Search for the cell housing the specified text and yield its [X, Y] center coordinate. 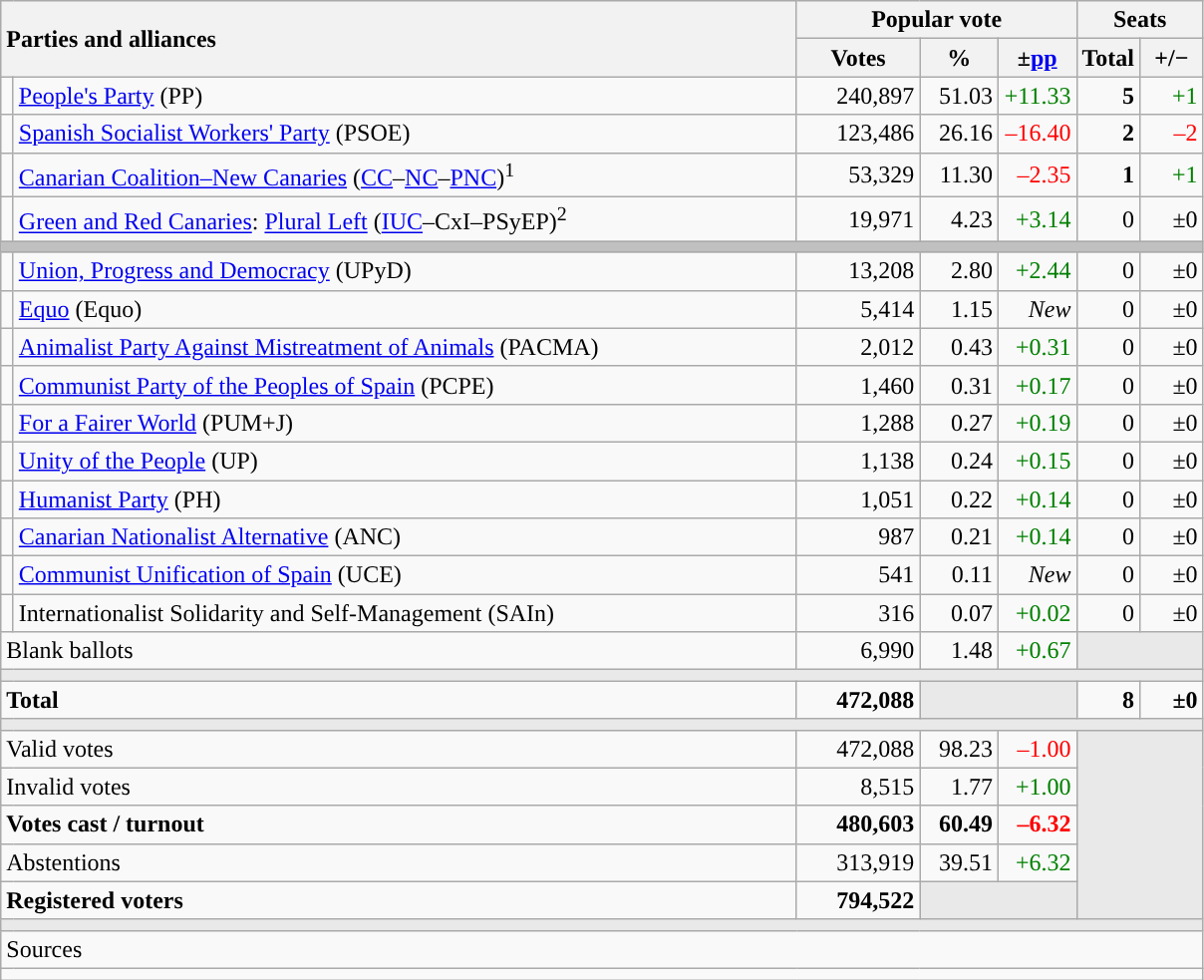
4.23 [959, 219]
1,051 [858, 499]
123,486 [858, 134]
% [959, 58]
Sources [602, 949]
53,329 [858, 175]
2 [1108, 134]
26.16 [959, 134]
0.11 [959, 575]
Registered voters [399, 900]
1,138 [858, 461]
13,208 [858, 271]
Internationalist Solidarity and Self-Management (SAIn) [405, 613]
Votes [858, 58]
0.22 [959, 499]
8,515 [858, 787]
1 [1108, 175]
Equo (Equo) [405, 309]
1.77 [959, 787]
+0.02 [1037, 613]
–6.32 [1037, 824]
1.15 [959, 309]
Communist Unification of Spain (UCE) [405, 575]
Popular vote [937, 20]
+6.32 [1037, 862]
0.31 [959, 385]
313,919 [858, 862]
Seats [1140, 20]
51.03 [959, 96]
Animalist Party Against Mistreatment of Animals (PACMA) [405, 347]
1.48 [959, 651]
240,897 [858, 96]
+11.33 [1037, 96]
5 [1108, 96]
5,414 [858, 309]
0.43 [959, 347]
Unity of the People (UP) [405, 461]
+3.14 [1037, 219]
±pp [1037, 58]
+0.15 [1037, 461]
For a Fairer World (PUM+J) [405, 423]
0.21 [959, 537]
Blank ballots [399, 651]
Union, Progress and Democracy (UPyD) [405, 271]
1,460 [858, 385]
+0.67 [1037, 651]
+0.31 [1037, 347]
–2.35 [1037, 175]
Green and Red Canaries: Plural Left (IUC–CxI–PSyEP)2 [405, 219]
Parties and alliances [399, 39]
+0.19 [1037, 423]
Canarian Coalition–New Canaries (CC–NC–PNC)1 [405, 175]
–1.00 [1037, 749]
11.30 [959, 175]
2.80 [959, 271]
+0.17 [1037, 385]
Votes cast / turnout [399, 824]
–16.40 [1037, 134]
Invalid votes [399, 787]
Spanish Socialist Workers' Party (PSOE) [405, 134]
8 [1108, 700]
98.23 [959, 749]
Valid votes [399, 749]
–2 [1172, 134]
6,990 [858, 651]
541 [858, 575]
0.07 [959, 613]
987 [858, 537]
Humanist Party (PH) [405, 499]
39.51 [959, 862]
1,288 [858, 423]
480,603 [858, 824]
316 [858, 613]
+1.00 [1037, 787]
2,012 [858, 347]
60.49 [959, 824]
Canarian Nationalist Alternative (ANC) [405, 537]
0.24 [959, 461]
Communist Party of the Peoples of Spain (PCPE) [405, 385]
0.27 [959, 423]
Abstentions [399, 862]
+2.44 [1037, 271]
+/− [1172, 58]
People's Party (PP) [405, 96]
19,971 [858, 219]
794,522 [858, 900]
